Find where the given text appears and provide that cell's center as [x, y] coordinate. 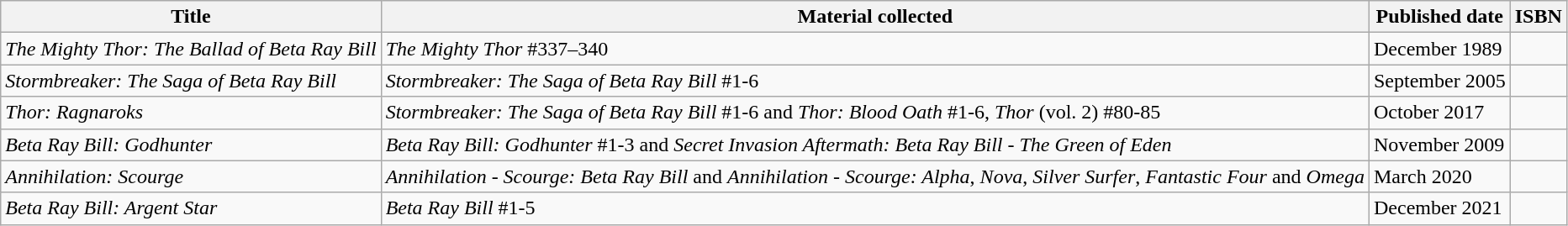
Beta Ray Bill: Godhunter #1-3 and Secret Invasion Aftermath: Beta Ray Bill - The Green of Eden [874, 145]
March 2020 [1439, 176]
Annihilation: Scourge [191, 176]
Beta Ray Bill: Argent Star [191, 208]
Annihilation - Scourge: Beta Ray Bill and Annihilation - Scourge: Alpha, Nova, Silver Surfer, Fantastic Four and Omega [874, 176]
November 2009 [1439, 145]
Stormbreaker: The Saga of Beta Ray Bill [191, 81]
Stormbreaker: The Saga of Beta Ray Bill #1-6 [874, 81]
ISBN [1539, 17]
The Mighty Thor: The Ballad of Beta Ray Bill [191, 49]
Title [191, 17]
Stormbreaker: The Saga of Beta Ray Bill #1-6 and Thor: Blood Oath #1-6, Thor (vol. 2) #80-85 [874, 113]
December 2021 [1439, 208]
The Mighty Thor #337–340 [874, 49]
Thor: Ragnaroks [191, 113]
September 2005 [1439, 81]
Published date [1439, 17]
Beta Ray Bill #1-5 [874, 208]
October 2017 [1439, 113]
December 1989 [1439, 49]
Material collected [874, 17]
Beta Ray Bill: Godhunter [191, 145]
